Return the (x, y) coordinate for the center point of the cell that contains the specified text.  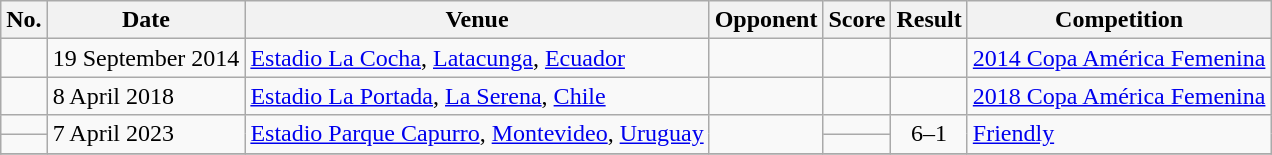
6–1 (929, 134)
Score (857, 20)
2014 Copa América Femenina (1119, 58)
Estadio Parque Capurro, Montevideo, Uruguay (477, 134)
Result (929, 20)
Estadio La Cocha, Latacunga, Ecuador (477, 58)
Estadio La Portada, La Serena, Chile (477, 96)
Opponent (766, 20)
8 April 2018 (146, 96)
2018 Copa América Femenina (1119, 96)
7 April 2023 (146, 134)
No. (24, 20)
Friendly (1119, 134)
Competition (1119, 20)
Venue (477, 20)
19 September 2014 (146, 58)
Date (146, 20)
